Detect which cell encompasses the target text, then output its (x, y) center coordinate. 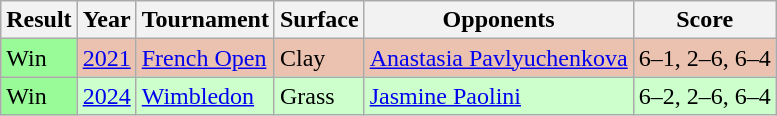
Opponents (498, 20)
Anastasia Pavlyuchenkova (498, 58)
French Open (205, 58)
Jasmine Paolini (498, 96)
Grass (319, 96)
Score (704, 20)
6–2, 2–6, 6–4 (704, 96)
Tournament (205, 20)
Year (106, 20)
2021 (106, 58)
Clay (319, 58)
2024 (106, 96)
6–1, 2–6, 6–4 (704, 58)
Result (39, 20)
Wimbledon (205, 96)
Surface (319, 20)
